Identify which cell holds the provided text, then report its [x, y] central coordinate. 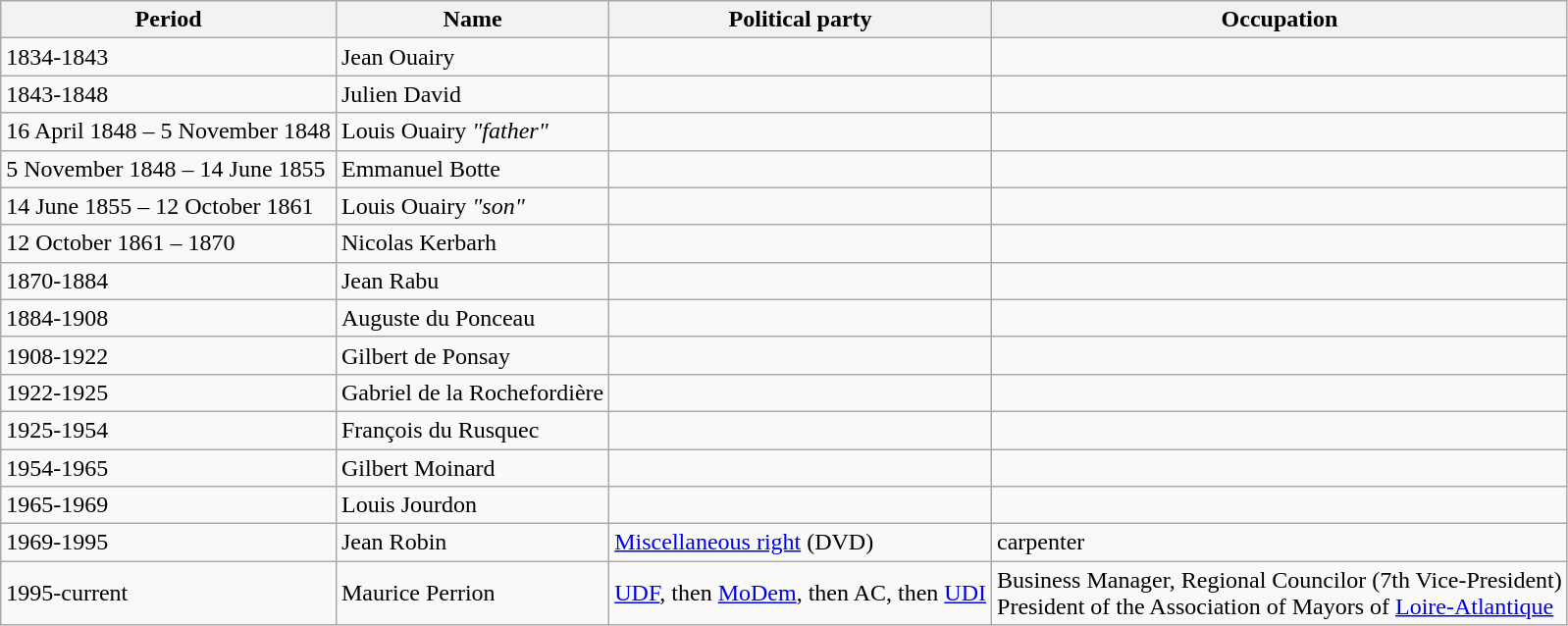
1922-1925 [169, 392]
Louis Ouairy "father" [472, 131]
1884-1908 [169, 318]
Auguste du Ponceau [472, 318]
12 October 1861 – 1870 [169, 243]
1995-current [169, 593]
1969-1995 [169, 543]
Nicolas Kerbarh [472, 243]
14 June 1855 – 12 October 1861 [169, 206]
carpenter [1280, 543]
Miscellaneous right (DVD) [801, 543]
1870-1884 [169, 281]
UDF, then MoDem, then AC, then UDI [801, 593]
Jean Rabu [472, 281]
1965-1969 [169, 505]
Name [472, 20]
Louis Ouairy "son" [472, 206]
1954-1965 [169, 468]
Occupation [1280, 20]
Period [169, 20]
1925-1954 [169, 430]
Gilbert Moinard [472, 468]
Political party [801, 20]
5 November 1848 – 14 June 1855 [169, 169]
Jean Robin [472, 543]
1834-1843 [169, 57]
1908-1922 [169, 355]
Emmanuel Botte [472, 169]
Gilbert de Ponsay [472, 355]
1843-1848 [169, 94]
Maurice Perrion [472, 593]
Business Manager, Regional Councilor (7th Vice-President)President of the Association of Mayors of Loire-Atlantique [1280, 593]
Louis Jourdon [472, 505]
Gabriel de la Rochefordière [472, 392]
François du Rusquec [472, 430]
Jean Ouairy [472, 57]
16 April 1848 – 5 November 1848 [169, 131]
Julien David [472, 94]
